Return [x, y] of the center of cell containing provided text 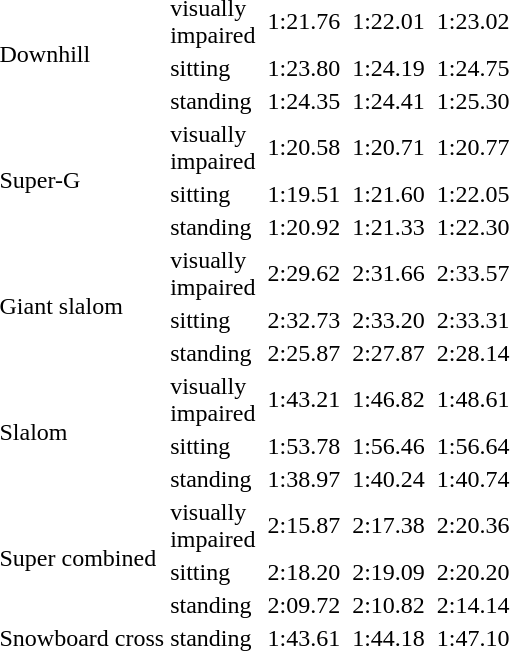
1:53.78 [304, 446]
1:43.21 [304, 400]
2:27.87 [389, 353]
1:19.51 [304, 194]
2:10.82 [389, 605]
1:46.82 [389, 400]
2:17.38 [389, 526]
1:24.19 [389, 68]
1:24.41 [389, 101]
2:33.20 [389, 320]
1:21.60 [389, 194]
2:19.09 [389, 572]
1:40.24 [389, 479]
2:15.87 [304, 526]
1:21.33 [389, 227]
2:31.66 [389, 274]
2:09.72 [304, 605]
2:18.20 [304, 572]
1:23.80 [304, 68]
1:20.92 [304, 227]
1:56.46 [389, 446]
1:20.58 [304, 148]
1:38.97 [304, 479]
2:32.73 [304, 320]
1:20.71 [389, 148]
1:24.35 [304, 101]
2:25.87 [304, 353]
2:29.62 [304, 274]
